Provide the [X, Y] coordinate of the cell's center where the given text is located.  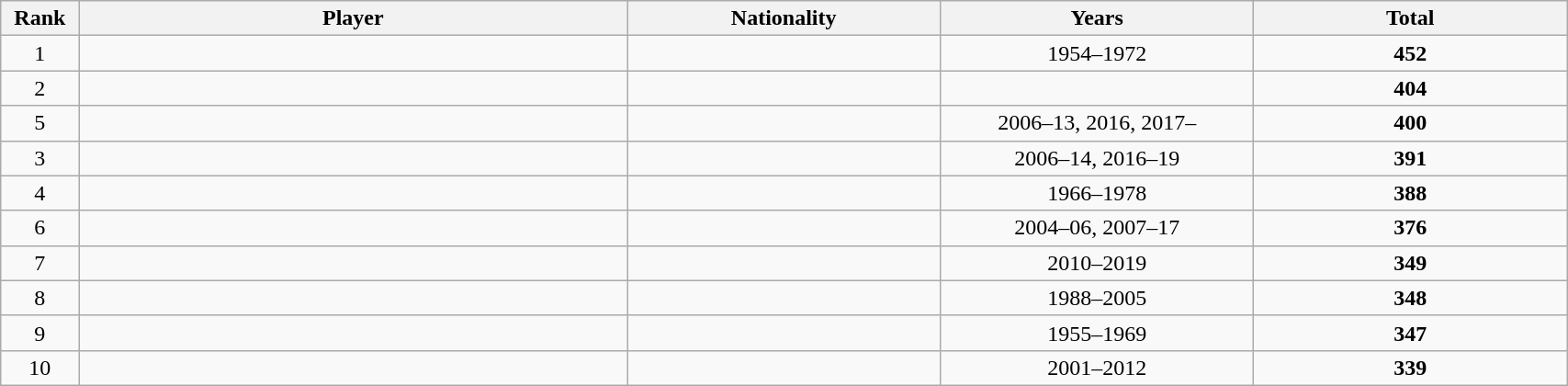
1954–1972 [1097, 53]
1988–2005 [1097, 298]
400 [1411, 123]
349 [1411, 263]
1955–1969 [1097, 333]
5 [40, 123]
9 [40, 333]
7 [40, 263]
Years [1097, 18]
376 [1411, 228]
388 [1411, 193]
6 [40, 228]
Total [1411, 18]
1 [40, 53]
347 [1411, 333]
1966–1978 [1097, 193]
452 [1411, 53]
Rank [40, 18]
8 [40, 298]
339 [1411, 368]
2006–13, 2016, 2017– [1097, 123]
2006–14, 2016–19 [1097, 158]
Nationality [784, 18]
404 [1411, 88]
2 [40, 88]
4 [40, 193]
391 [1411, 158]
2004–06, 2007–17 [1097, 228]
3 [40, 158]
348 [1411, 298]
Player [353, 18]
2001–2012 [1097, 368]
10 [40, 368]
2010–2019 [1097, 263]
